Return (X, Y) of the center of cell containing provided text 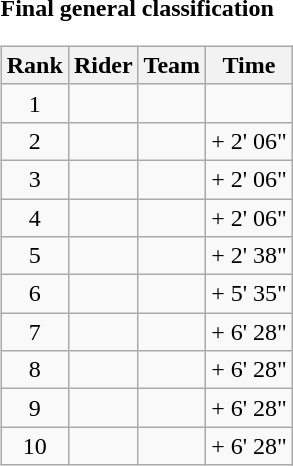
Rank (34, 65)
1 (34, 103)
3 (34, 179)
+ 5' 35" (250, 294)
8 (34, 370)
4 (34, 217)
Rider (103, 65)
5 (34, 256)
+ 2' 38" (250, 256)
7 (34, 332)
2 (34, 141)
6 (34, 294)
9 (34, 408)
10 (34, 446)
Team (172, 65)
Time (250, 65)
